Output the (X, Y) coordinate of the center of the cell containing the given text.  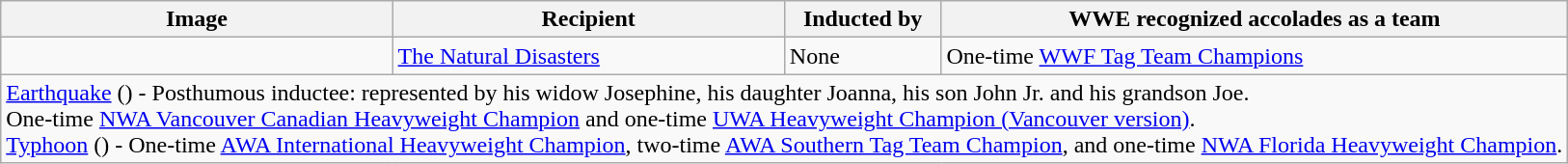
One-time WWF Tag Team Champions (1255, 56)
Recipient (588, 19)
Inducted by (862, 19)
The Natural Disasters (588, 56)
Image (197, 19)
WWE recognized accolades as a team (1255, 19)
None (862, 56)
